Extract the (x, y) coordinate from the center of the cell holding the provided text.  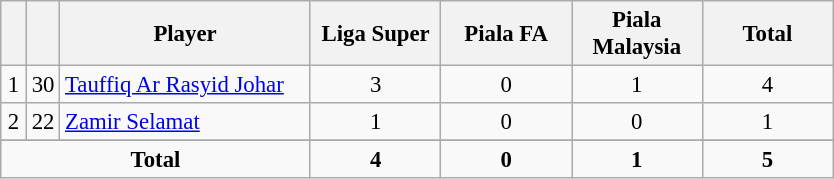
30 (42, 85)
Liga Super (376, 34)
Player (186, 34)
22 (42, 122)
Zamir Selamat (186, 122)
3 (376, 85)
Tauffiq Ar Rasyid Johar (186, 85)
Piala Malaysia (638, 34)
2 (14, 122)
5 (768, 160)
Piala FA (506, 34)
